Search for the cell housing the specified text and yield its (X, Y) center coordinate. 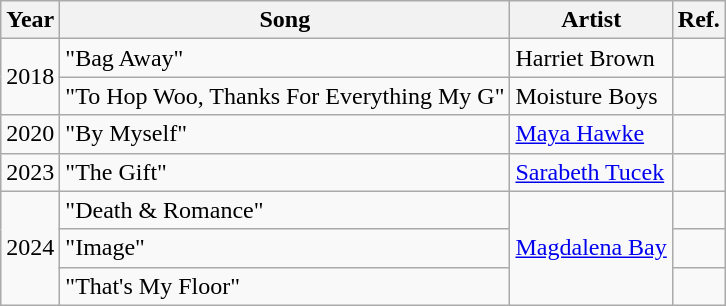
Maya Hawke (591, 134)
Ref. (698, 20)
2020 (30, 134)
"That's My Floor" (285, 286)
Song (285, 20)
2018 (30, 77)
"Death & Romance" (285, 210)
Year (30, 20)
"To Hop Woo, Thanks For Everything My G" (285, 96)
Magdalena Bay (591, 248)
Moisture Boys (591, 96)
2023 (30, 172)
"By Myself" (285, 134)
Sarabeth Tucek (591, 172)
2024 (30, 248)
"Image" (285, 248)
"The Gift" (285, 172)
Harriet Brown (591, 58)
"Bag Away" (285, 58)
Artist (591, 20)
